Pinpoint the cell where the given text exists, returning its [X, Y] midpoint coordinate. 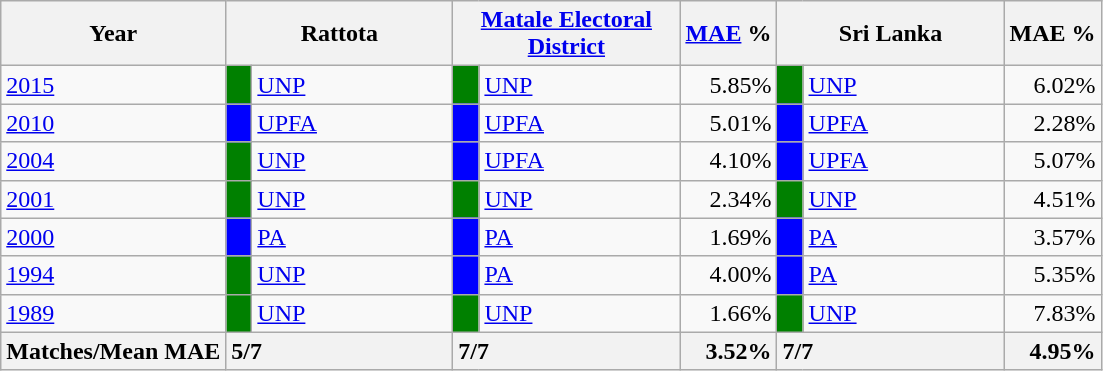
5.07% [1052, 161]
1994 [114, 275]
1.66% [728, 313]
2.34% [728, 199]
4.51% [1052, 199]
Matale Electoral District [566, 34]
1989 [114, 313]
2004 [114, 161]
Sri Lanka [890, 34]
Rattota [340, 34]
2010 [114, 123]
3.57% [1052, 237]
4.00% [728, 275]
2.28% [1052, 123]
5/7 [340, 351]
1.69% [728, 237]
5.85% [728, 85]
4.10% [728, 161]
Year [114, 34]
Matches/Mean MAE [114, 351]
7.83% [1052, 313]
3.52% [728, 351]
2015 [114, 85]
4.95% [1052, 351]
5.01% [728, 123]
6.02% [1052, 85]
2000 [114, 237]
2001 [114, 199]
5.35% [1052, 275]
